Locate the cell with the specified text and output its [x, y] center coordinate. 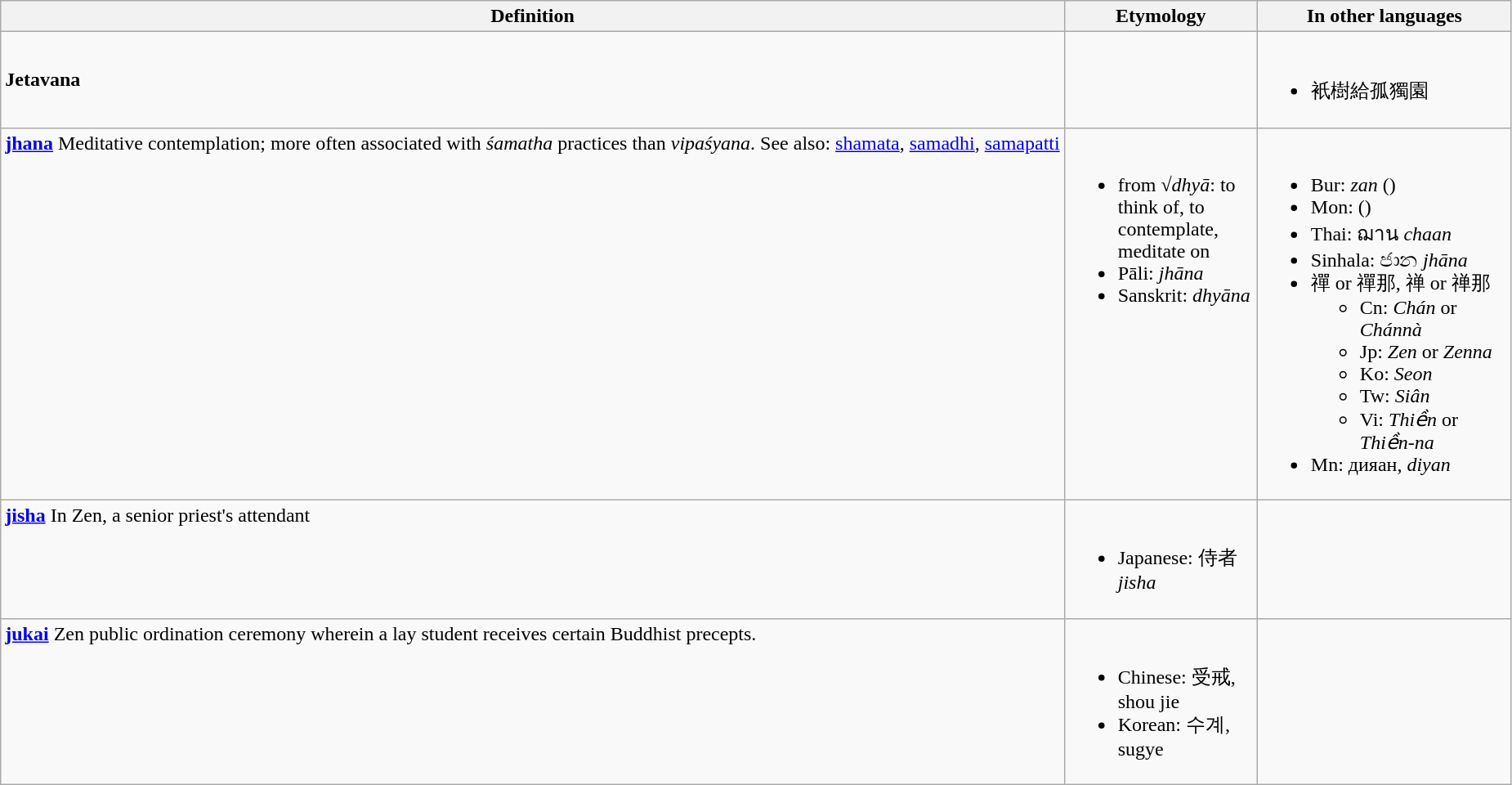
Definition [533, 16]
Etymology [1161, 16]
In other languages [1385, 16]
衹樹給孤獨園 [1385, 80]
jisha In Zen, a senior priest's attendant [533, 559]
Jetavana [533, 80]
jhana Meditative contemplation; more often associated with śamatha practices than vipaśyana. See also: shamata, samadhi, samapatti [533, 314]
from √dhyā: to think of, to contemplate, meditate onPāli: jhānaSanskrit: dhyāna [1161, 314]
jukai Zen public ordination ceremony wherein a lay student receives certain Buddhist precepts. [533, 702]
Japanese: 侍者 jisha [1161, 559]
Chinese: 受戒, shou jieKorean: 수계, sugye [1161, 702]
